Capture the cell that displays the provided text and extract its (X, Y) central coordinate. 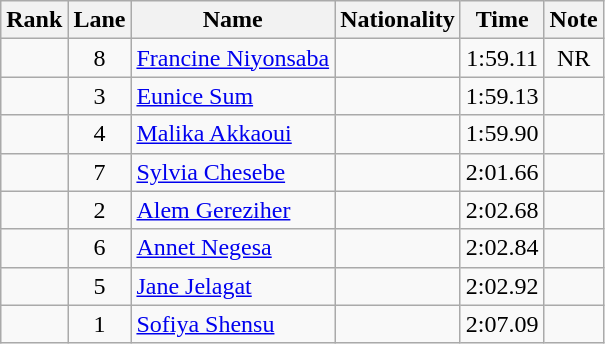
4 (100, 134)
2:07.09 (502, 324)
Francine Niyonsaba (233, 58)
1 (100, 324)
2:01.66 (502, 172)
Name (233, 20)
Time (502, 20)
Rank (34, 20)
Nationality (398, 20)
2 (100, 210)
2:02.68 (502, 210)
6 (100, 248)
3 (100, 96)
5 (100, 286)
Note (574, 20)
Annet Negesa (233, 248)
Sofiya Shensu (233, 324)
2:02.84 (502, 248)
NR (574, 58)
Jane Jelagat (233, 286)
7 (100, 172)
1:59.90 (502, 134)
Sylvia Chesebe (233, 172)
8 (100, 58)
Eunice Sum (233, 96)
2:02.92 (502, 286)
1:59.11 (502, 58)
Lane (100, 20)
1:59.13 (502, 96)
Alem Gereziher (233, 210)
Malika Akkaoui (233, 134)
